Capture the cell that displays the provided text and extract its [x, y] central coordinate. 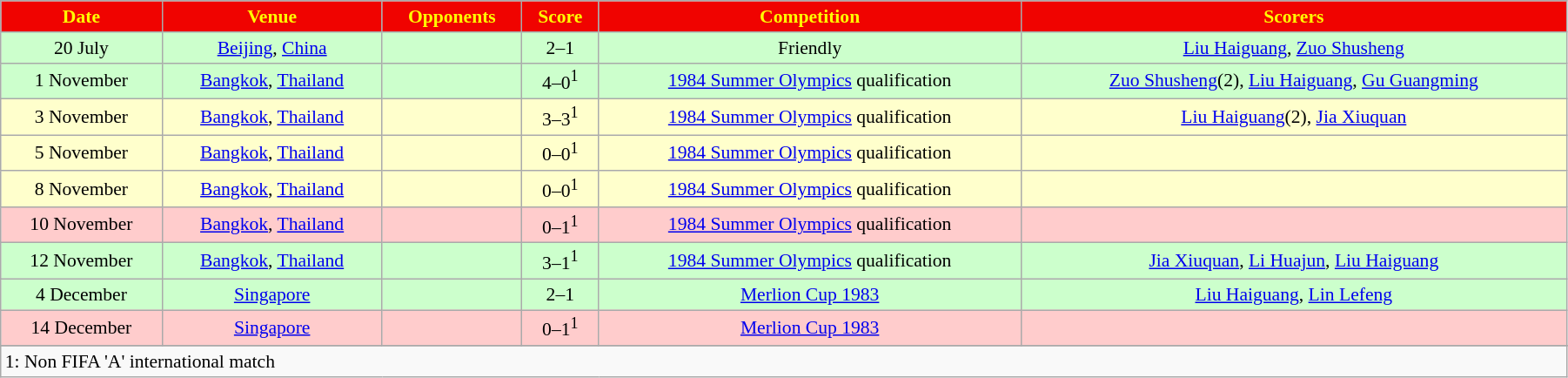
Venue [271, 17]
5 November [82, 153]
3–31 [560, 117]
1 November [82, 80]
Liu Haiguang, Lin Lefeng [1293, 294]
10 November [82, 225]
8 November [82, 188]
Beijing, China [271, 48]
Friendly [809, 48]
Liu Haiguang, Zuo Shusheng [1293, 48]
1: Non FIFA 'A' international match [784, 361]
Jia Xiuquan, Li Huajun, Liu Haiguang [1293, 261]
Date [82, 17]
Scorers [1293, 17]
3–11 [560, 261]
Competition [809, 17]
3 November [82, 117]
Zuo Shusheng(2), Liu Haiguang, Gu Guangming [1293, 80]
12 November [82, 261]
4–01 [560, 80]
14 December [82, 327]
Opponents [452, 17]
20 July [82, 48]
4 December [82, 294]
Liu Haiguang(2), Jia Xiuquan [1293, 117]
Score [560, 17]
